Output the (X, Y) coordinate of the center of the cell containing the given text.  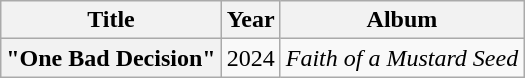
Title (111, 20)
Album (402, 20)
2024 (250, 58)
Year (250, 20)
"One Bad Decision" (111, 58)
Faith of a Mustard Seed (402, 58)
